From the cell containing the given text, extract its center point as [x, y] coordinate. 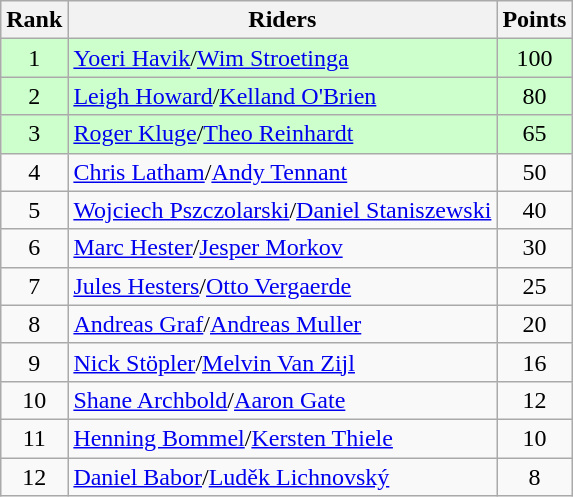
Leigh Howard/Kelland O'Brien [282, 96]
Andreas Graf/Andreas Muller [282, 324]
30 [534, 248]
Marc Hester/Jesper Morkov [282, 248]
Henning Bommel/Kersten Thiele [282, 438]
Nick Stöpler/Melvin Van Zijl [282, 362]
Points [534, 20]
Jules Hesters/Otto Vergaerde [282, 286]
11 [34, 438]
40 [534, 210]
65 [534, 134]
2 [34, 96]
Riders [282, 20]
Yoeri Havik/Wim Stroetinga [282, 58]
100 [534, 58]
Wojciech Pszczolarski/Daniel Staniszewski [282, 210]
6 [34, 248]
Chris Latham/Andy Tennant [282, 172]
3 [34, 134]
7 [34, 286]
50 [534, 172]
1 [34, 58]
Rank [34, 20]
80 [534, 96]
16 [534, 362]
25 [534, 286]
Daniel Babor/Luděk Lichnovský [282, 477]
9 [34, 362]
20 [534, 324]
Roger Kluge/Theo Reinhardt [282, 134]
5 [34, 210]
Shane Archbold/Aaron Gate [282, 400]
4 [34, 172]
